Scan for the cell matching the given text and deliver its (X, Y) coordinate at center. 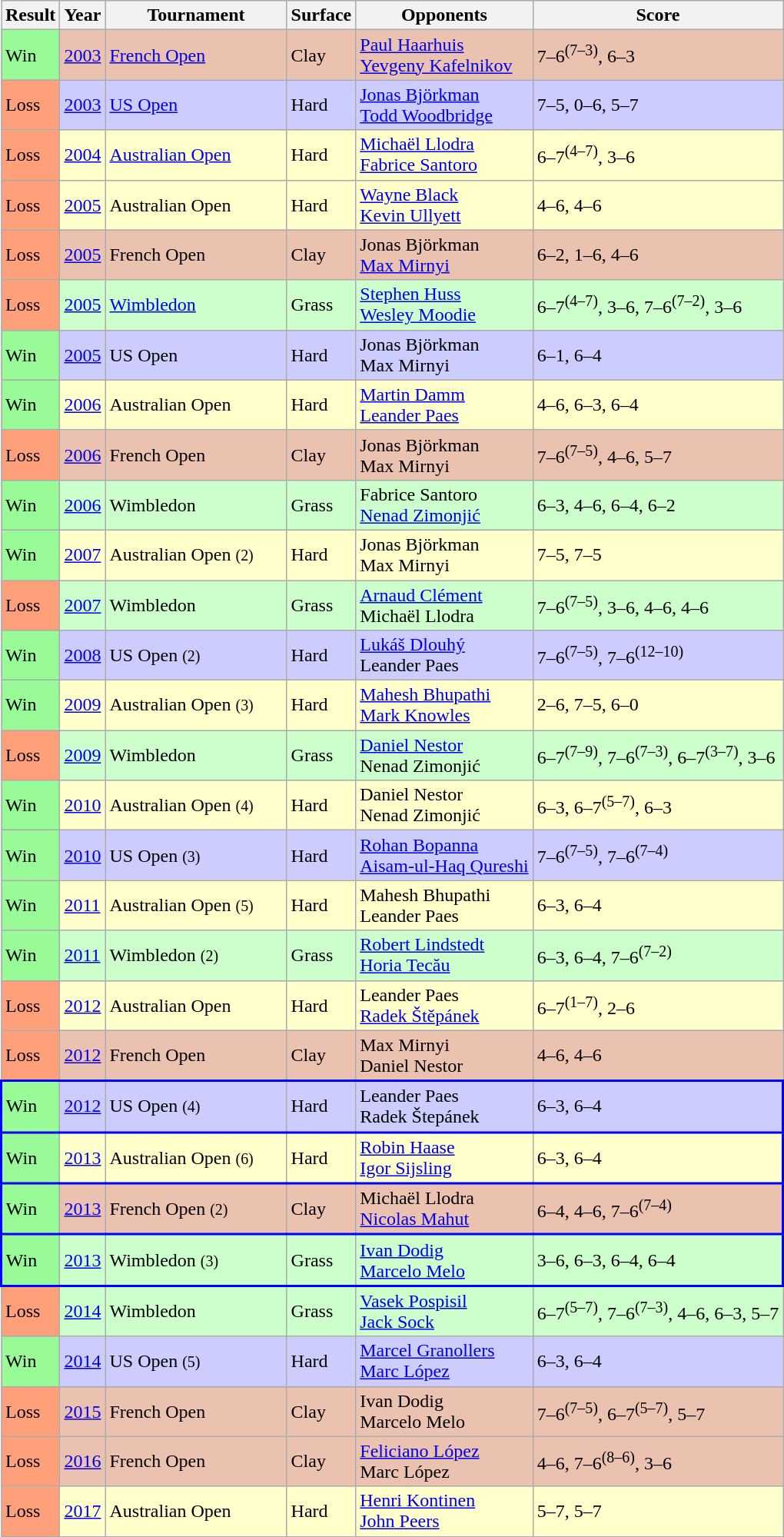
5–7, 5–7 (658, 1512)
6–7(4–7), 3–6 (658, 155)
2015 (83, 1412)
2008 (83, 655)
6–3, 4–6, 6–4, 6–2 (658, 504)
Result (31, 15)
Australian Open (6) (196, 1158)
Opponents (444, 15)
Robin Haase Igor Sijsling (444, 1158)
Tournament (196, 15)
6–4, 4–6, 7–6(7–4) (658, 1209)
Leander Paes Radek Štepánek (444, 1107)
Henri Kontinen John Peers (444, 1512)
Rohan Bopanna Aisam-ul-Haq Qureshi (444, 855)
Jonas Björkman Todd Woodbridge (444, 105)
7–5, 7–5 (658, 555)
2016 (83, 1461)
6–3, 6–7(5–7), 6–3 (658, 806)
7–6(7–5), 7–6(7–4) (658, 855)
6–7(4–7), 3–6, 7–6(7–2), 3–6 (658, 304)
3–6, 6–3, 6–4, 6–4 (658, 1261)
Wimbledon (2) (196, 955)
Fabrice Santoro Nenad Zimonjić (444, 504)
Marcel Granollers Marc López (444, 1361)
Wimbledon (3) (196, 1261)
US Open (3) (196, 855)
4–6, 7–6(8–6), 3–6 (658, 1461)
Martin Damm Leander Paes (444, 404)
Year (83, 15)
Vasek Pospisil Jack Sock (444, 1311)
6–7(1–7), 2–6 (658, 1006)
Michaël Llodra Nicolas Mahut (444, 1209)
US Open (2) (196, 655)
Mahesh Bhupathi Mark Knowles (444, 706)
6–2, 1–6, 4–6 (658, 255)
Australian Open (4) (196, 806)
7–6(7–3), 6–3 (658, 55)
6–3, 6–4, 7–6(7–2) (658, 955)
Feliciano López Marc López (444, 1461)
6–1, 6–4 (658, 355)
2004 (83, 155)
Robert Lindstedt Horia Tecău (444, 955)
Leander Paes Radek Štěpánek (444, 1006)
Wayne Black Kevin Ullyett (444, 205)
Australian Open (2) (196, 555)
Arnaud Clément Michaël Llodra (444, 604)
6–7(7–9), 7–6(7–3), 6–7(3–7), 3–6 (658, 755)
7–6(7–5), 6–7(5–7), 5–7 (658, 1412)
Stephen Huss Wesley Moodie (444, 304)
2–6, 7–5, 6–0 (658, 706)
US Open (4) (196, 1107)
4–6, 6–3, 6–4 (658, 404)
7–6(7–5), 7–6(12–10) (658, 655)
US Open (5) (196, 1361)
French Open (2) (196, 1209)
7–6(7–5), 4–6, 5–7 (658, 455)
Surface (321, 15)
Paul Haarhuis Yevgeny Kafelnikov (444, 55)
Max Mirnyi Daniel Nestor (444, 1056)
2017 (83, 1512)
Australian Open (3) (196, 706)
Mahesh Bhupathi Leander Paes (444, 906)
Lukáš Dlouhý Leander Paes (444, 655)
7–5, 0–6, 5–7 (658, 105)
7–6(7–5), 3–6, 4–6, 4–6 (658, 604)
Score (658, 15)
6–7(5–7), 7–6(7–3), 4–6, 6–3, 5–7 (658, 1311)
Michaël Llodra Fabrice Santoro (444, 155)
Australian Open (5) (196, 906)
